Return [x, y] of the center of cell containing provided text 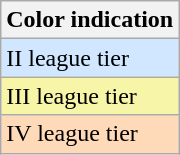
Color indication [90, 20]
II league tier [90, 58]
III league tier [90, 96]
IV league tier [90, 134]
